Extract the (X, Y) coordinate from the center of the cell holding the provided text.  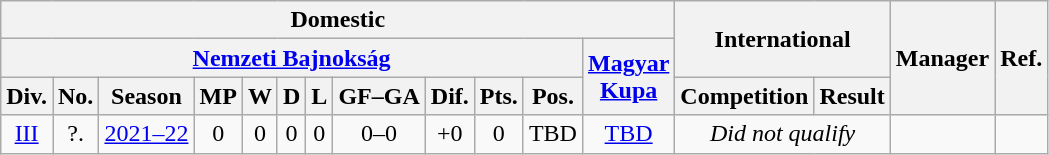
0–0 (379, 134)
?. (75, 134)
III (27, 134)
Nemzeti Bajnokság (292, 58)
Pts. (498, 96)
Dif. (450, 96)
GF–GA (379, 96)
W (260, 96)
Pos. (552, 96)
L (320, 96)
Competition (744, 96)
MagyarKupa (628, 77)
Season (146, 96)
Div. (27, 96)
MP (218, 96)
2021–22 (146, 134)
Result (852, 96)
Did not qualify (782, 134)
International (782, 39)
+0 (450, 134)
Manager (942, 58)
Ref. (1022, 58)
No. (75, 96)
D (291, 96)
Domestic (338, 20)
